Return the (x, y) coordinate for the center point of the cell that contains the specified text.  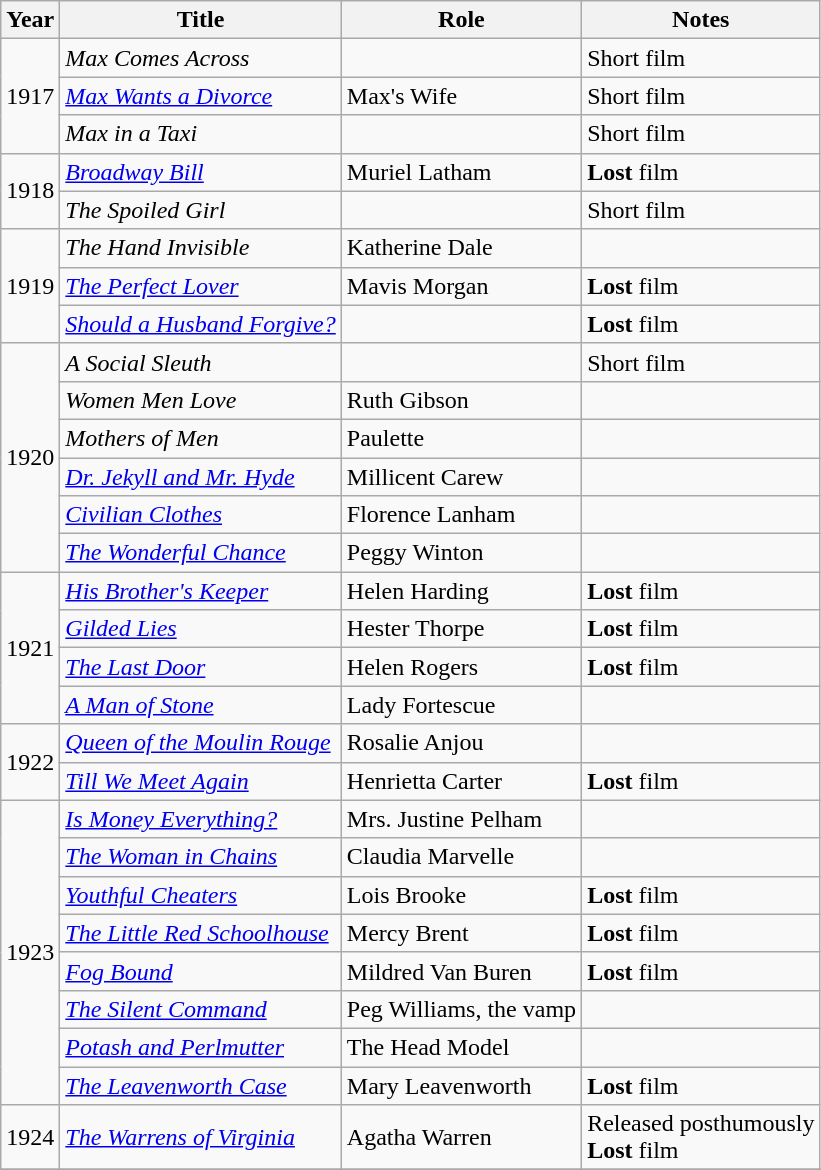
The Hand Invisible (200, 248)
Peg Williams, the vamp (461, 1009)
The Head Model (461, 1047)
The Wonderful Chance (200, 553)
Is Money Everything? (200, 819)
The Woman in Chains (200, 857)
Fog Bound (200, 971)
Max in a Taxi (200, 134)
1922 (30, 762)
The Last Door (200, 667)
Should a Husband Forgive? (200, 324)
Helen Harding (461, 591)
Broadway Bill (200, 172)
Agatha Warren (461, 1138)
Hester Thorpe (461, 629)
Lady Fortescue (461, 705)
The Leavenworth Case (200, 1085)
Civilian Clothes (200, 515)
Role (461, 20)
Women Men Love (200, 400)
Mildred Van Buren (461, 971)
Title (200, 20)
Rosalie Anjou (461, 743)
Mothers of Men (200, 438)
Mary Leavenworth (461, 1085)
Mrs. Justine Pelham (461, 819)
1924 (30, 1138)
The Little Red Schoolhouse (200, 933)
Gilded Lies (200, 629)
Year (30, 20)
1923 (30, 952)
The Silent Command (200, 1009)
Millicent Carew (461, 477)
Claudia Marvelle (461, 857)
Max Wants a Divorce (200, 96)
Max's Wife (461, 96)
Helen Rogers (461, 667)
The Perfect Lover (200, 286)
Lois Brooke (461, 895)
1921 (30, 648)
A Man of Stone (200, 705)
1920 (30, 457)
Henrietta Carter (461, 781)
Mercy Brent (461, 933)
1917 (30, 96)
Ruth Gibson (461, 400)
Notes (701, 20)
The Warrens of Virginia (200, 1138)
Paulette (461, 438)
Max Comes Across (200, 58)
The Spoiled Girl (200, 210)
A Social Sleuth (200, 362)
Florence Lanham (461, 515)
His Brother's Keeper (200, 591)
Till We Meet Again (200, 781)
Youthful Cheaters (200, 895)
Muriel Latham (461, 172)
Mavis Morgan (461, 286)
1918 (30, 191)
Potash and Perlmutter (200, 1047)
Queen of the Moulin Rouge (200, 743)
Katherine Dale (461, 248)
1919 (30, 286)
Released posthumously Lost film (701, 1138)
Dr. Jekyll and Mr. Hyde (200, 477)
Peggy Winton (461, 553)
